Return the (X, Y) coordinate for the center point of the cell that contains the specified text.  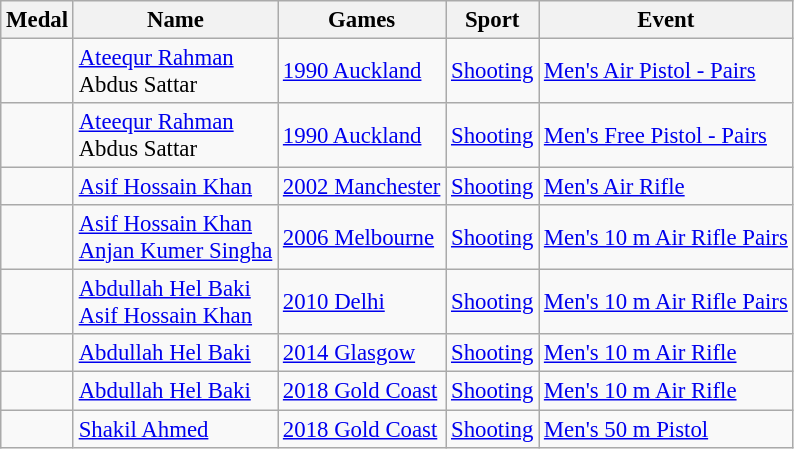
Sport (492, 20)
Abdullah Hel BakiAsif Hossain Khan (175, 302)
2014 Glasgow (362, 353)
Men's Air Pistol - Pairs (666, 72)
2006 Melbourne (362, 238)
Event (666, 20)
2010 Delhi (362, 302)
Men's Free Pistol - Pairs (666, 136)
Medal (38, 20)
Asif Hossain KhanAnjan Kumer Singha (175, 238)
Shakil Ahmed (175, 429)
Games (362, 20)
Men's 50 m Pistol (666, 429)
Men's Air Rifle (666, 187)
2002 Manchester (362, 187)
Name (175, 20)
Asif Hossain Khan (175, 187)
